Identify which cell holds the provided text, then report its [x, y] central coordinate. 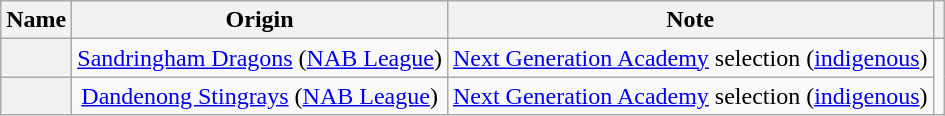
Note [690, 20]
Sandringham Dragons (NAB League) [260, 58]
Dandenong Stingrays (NAB League) [260, 96]
Origin [260, 20]
Name [36, 20]
